Provide the (x, y) coordinate of the cell's center where the given text is located.  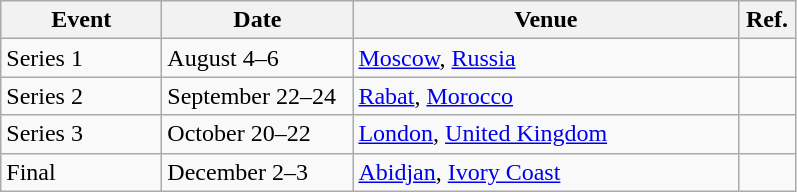
Rabat, Morocco (546, 96)
London, United Kingdom (546, 134)
Venue (546, 20)
December 2–3 (258, 172)
October 20–22 (258, 134)
Series 2 (82, 96)
Series 1 (82, 58)
Ref. (767, 20)
August 4–6 (258, 58)
Series 3 (82, 134)
Event (82, 20)
Date (258, 20)
Final (82, 172)
September 22–24 (258, 96)
Moscow, Russia (546, 58)
Abidjan, Ivory Coast (546, 172)
